Capture the cell that displays the provided text and extract its [x, y] central coordinate. 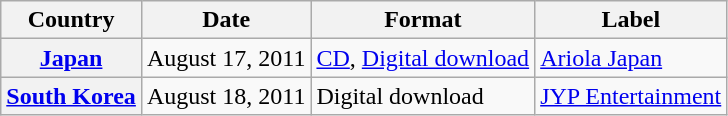
Japan [72, 58]
Digital download [423, 96]
August 17, 2011 [226, 58]
South Korea [72, 96]
JYP Entertainment [631, 96]
Label [631, 20]
CD, Digital download [423, 58]
Ariola Japan [631, 58]
Country [72, 20]
August 18, 2011 [226, 96]
Date [226, 20]
Format [423, 20]
